Capture the cell that displays the provided text and extract its [X, Y] central coordinate. 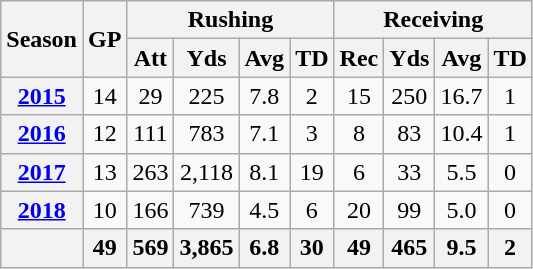
7.1 [264, 134]
783 [206, 134]
12 [104, 134]
10.4 [462, 134]
Season [42, 39]
15 [359, 96]
33 [410, 172]
29 [150, 96]
5.0 [462, 210]
6.8 [264, 248]
166 [150, 210]
Receiving [433, 20]
250 [410, 96]
4.5 [264, 210]
2017 [42, 172]
569 [150, 248]
Rushing [230, 20]
2015 [42, 96]
14 [104, 96]
3 [312, 134]
2,118 [206, 172]
20 [359, 210]
Rec [359, 58]
8 [359, 134]
13 [104, 172]
263 [150, 172]
10 [104, 210]
3,865 [206, 248]
7.8 [264, 96]
19 [312, 172]
2018 [42, 210]
Att [150, 58]
2016 [42, 134]
5.5 [462, 172]
30 [312, 248]
225 [206, 96]
16.7 [462, 96]
99 [410, 210]
111 [150, 134]
465 [410, 248]
83 [410, 134]
739 [206, 210]
8.1 [264, 172]
GP [104, 39]
9.5 [462, 248]
